Output the [x, y] coordinate of the center of the cell containing the given text.  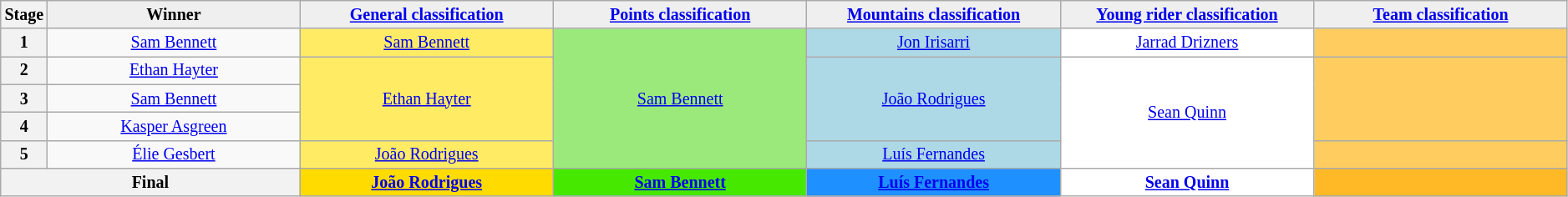
Mountains classification [934, 15]
3 [24, 98]
Kasper Asgreen [174, 127]
1 [24, 43]
General classification [426, 15]
Young rider classification [1186, 15]
Points classification [680, 15]
2 [24, 70]
Stage [24, 15]
Winner [174, 15]
Jarrad Drizners [1186, 43]
Élie Gesbert [174, 154]
Team classification [1441, 15]
5 [24, 154]
Final [150, 182]
4 [24, 127]
Jon Irisarri [934, 43]
